Extract the [x, y] coordinate from the center of the cell holding the provided text.  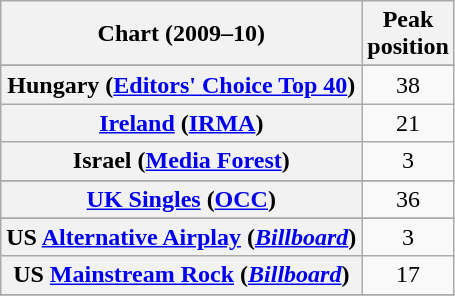
Peakposition [408, 34]
38 [408, 85]
US Mainstream Rock (Billboard) [182, 275]
36 [408, 199]
UK Singles (OCC) [182, 199]
Chart (2009–10) [182, 34]
21 [408, 123]
17 [408, 275]
US Alternative Airplay (Billboard) [182, 237]
Israel (Media Forest) [182, 161]
Ireland (IRMA) [182, 123]
Hungary (Editors' Choice Top 40) [182, 85]
